Scan for the cell matching the given text and deliver its (X, Y) coordinate at center. 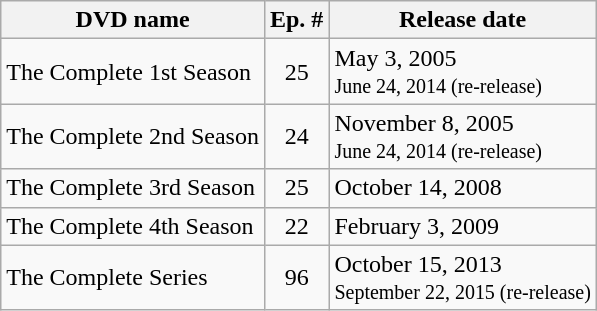
November 8, 2005 June 24, 2014 (re-release) (463, 136)
Ep. # (296, 20)
The Complete Series (133, 278)
May 3, 2005 June 24, 2014 (re-release) (463, 72)
February 3, 2009 (463, 226)
October 14, 2008 (463, 188)
The Complete 1st Season (133, 72)
October 15, 2013 September 22, 2015 (re-release) (463, 278)
The Complete 2nd Season (133, 136)
24 (296, 136)
22 (296, 226)
The Complete 3rd Season (133, 188)
96 (296, 278)
Release date (463, 20)
DVD name (133, 20)
The Complete 4th Season (133, 226)
